For the text-containing cell, return its midpoint in (x, y) coordinate format. 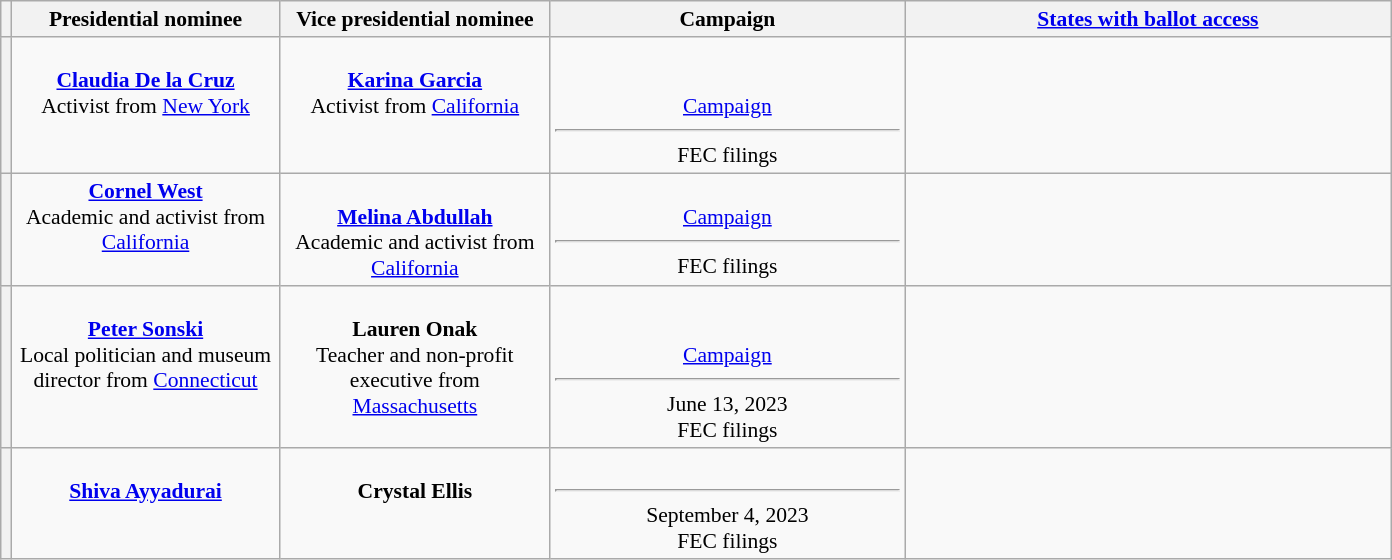
CampaignJune 13, 2023FEC filings (728, 367)
States with ballot access (1148, 19)
Shiva Ayyadurai (146, 504)
September 4, 2023FEC filings (728, 504)
Lauren OnakTeacher and non-profit executive from Massachusetts (414, 367)
Melina AbdullahAcademic and activist from California (414, 229)
Crystal Ellis (414, 504)
Cornel WestAcademic and activist from California (146, 229)
Vice presidential nominee (414, 19)
Karina GarciaActivist from California (414, 106)
Claudia De la CruzActivist from New York (146, 106)
Campaign (728, 19)
Presidential nominee (146, 19)
Peter SonskiLocal politician and museum director from Connecticut (146, 367)
